Provide the (X, Y) coordinate of the cell's center where the given text is located.  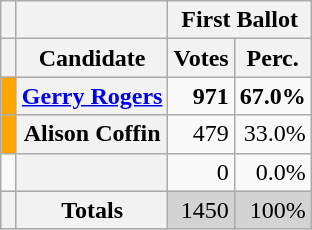
0 (201, 172)
100% (272, 210)
Totals (92, 210)
0.0% (272, 172)
33.0% (272, 134)
First Ballot (240, 20)
67.0% (272, 96)
Alison Coffin (92, 134)
1450 (201, 210)
971 (201, 96)
Gerry Rogers (92, 96)
479 (201, 134)
Votes (201, 58)
Perc. (272, 58)
Candidate (92, 58)
